For the text-containing cell, return its midpoint in [X, Y] coordinate format. 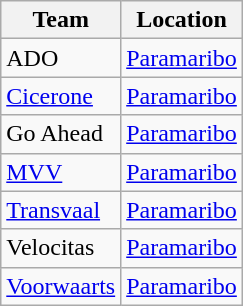
MVV [61, 172]
Go Ahead [61, 134]
ADO [61, 58]
Voorwaarts [61, 286]
Cicerone [61, 96]
Transvaal [61, 210]
Location [182, 20]
Team [61, 20]
Velocitas [61, 248]
